Find where the given text appears and provide that cell's center as (X, Y) coordinate. 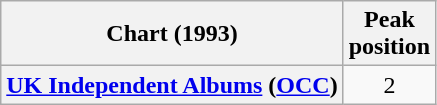
Chart (1993) (172, 34)
UK Independent Albums (OCC) (172, 85)
Peakposition (389, 34)
2 (389, 85)
